Search for the cell housing the specified text and yield its (X, Y) center coordinate. 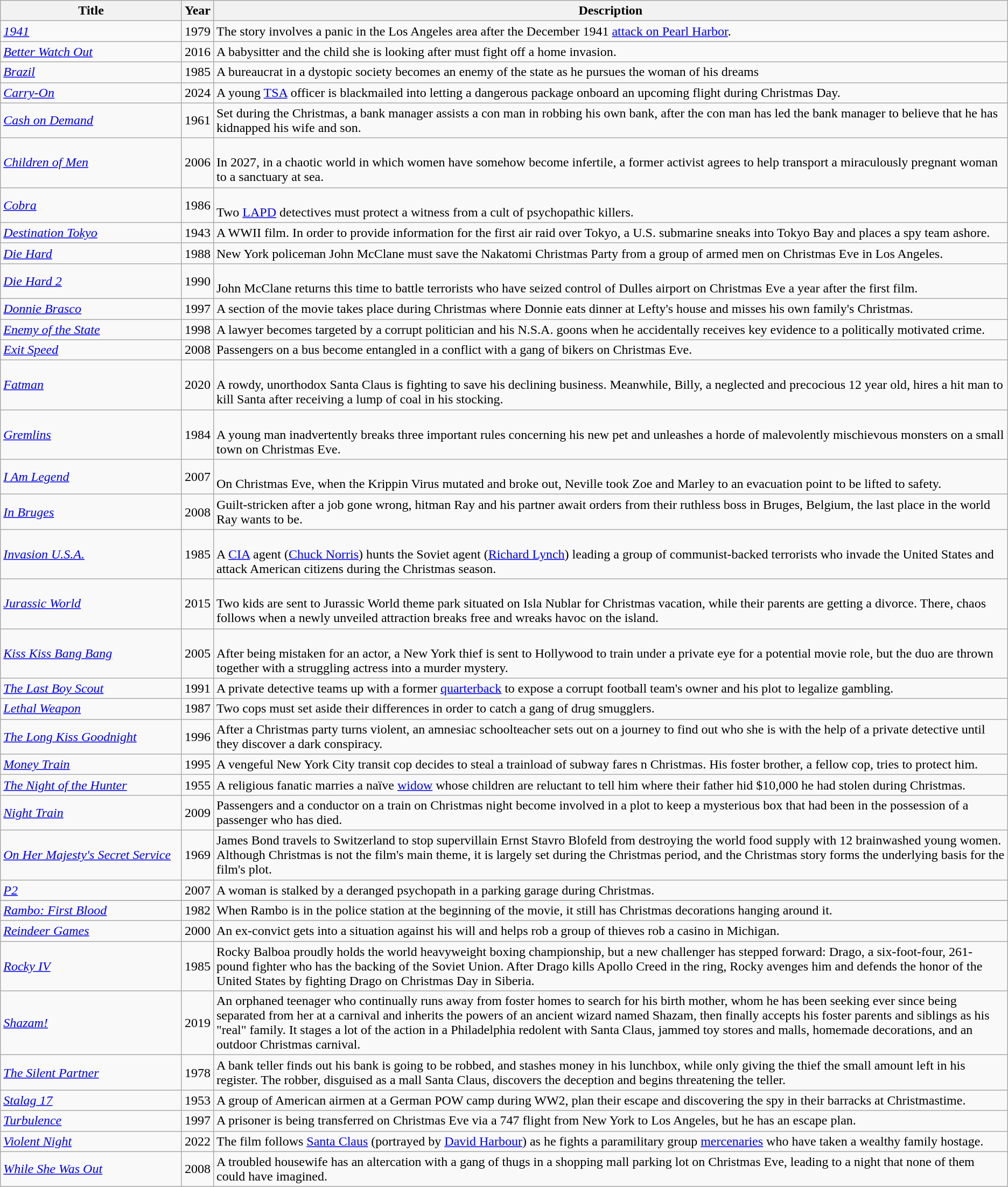
2024 (197, 93)
Title (92, 11)
The story involves a panic in the Los Angeles area after the December 1941 attack on Pearl Harbor. (611, 31)
Turbulence (92, 1121)
Shazam! (92, 1023)
1990 (197, 281)
1941 (92, 31)
The Night of the Hunter (92, 785)
1955 (197, 785)
P2 (92, 890)
1995 (197, 764)
A section of the movie takes place during Christmas where Donnie eats dinner at Lefty's house and misses his own family's Christmas. (611, 309)
1991 (197, 688)
When Rambo is in the police station at the beginning of the movie, it still has Christmas decorations hanging around it. (611, 911)
Donnie Brasco (92, 309)
Money Train (92, 764)
Lethal Weapon (92, 709)
Passengers on a bus become entangled in a conflict with a gang of bikers on Christmas Eve. (611, 350)
2020 (197, 385)
A private detective teams up with a former quarterback to expose a corrupt football team's owner and his plot to legalize gambling. (611, 688)
Jurassic World (92, 604)
Cash on Demand (92, 121)
The Long Kiss Goodnight (92, 737)
A woman is stalked by a deranged psychopath in a parking garage during Christmas. (611, 890)
Exit Speed (92, 350)
On Her Majesty's Secret Service (92, 855)
Violent Night (92, 1141)
Night Train (92, 812)
A group of American airmen at a German POW camp during WW2, plan their escape and discovering the spy in their barracks at Christmastime. (611, 1100)
Brazil (92, 72)
Reindeer Games (92, 931)
A religious fanatic marries a naïve widow whose children are reluctant to tell him where their father hid $10,000 he had stolen during Christmas. (611, 785)
Die Hard 2 (92, 281)
1979 (197, 31)
A babysitter and the child she is looking after must fight off a home invasion. (611, 52)
New York policeman John McClane must save the Nakatomi Christmas Party from a group of armed men on Christmas Eve in Los Angeles. (611, 253)
2005 (197, 653)
Rocky IV (92, 966)
Two cops must set aside their differences in order to catch a gang of drug smugglers. (611, 709)
The Silent Partner (92, 1073)
Better Watch Out (92, 52)
A prisoner is being transferred on Christmas Eve via a 747 flight from New York to Los Angeles, but he has an escape plan. (611, 1121)
2022 (197, 1141)
Cobra (92, 205)
2016 (197, 52)
2019 (197, 1023)
Children of Men (92, 163)
2015 (197, 604)
1996 (197, 737)
John McClane returns this time to battle terrorists who have seized control of Dulles airport on Christmas Eve a year after the first film. (611, 281)
2006 (197, 163)
Fatman (92, 385)
Carry-On (92, 93)
Year (197, 11)
Stalag 17 (92, 1100)
1969 (197, 855)
Kiss Kiss Bang Bang (92, 653)
1984 (197, 435)
Description (611, 11)
1988 (197, 253)
While She Was Out (92, 1169)
1943 (197, 233)
Gremlins (92, 435)
1982 (197, 911)
1986 (197, 205)
2009 (197, 812)
Enemy of the State (92, 329)
In Bruges (92, 512)
1987 (197, 709)
On Christmas Eve, when the Krippin Virus mutated and broke out, Neville took Zoe and Marley to an evacuation point to be lifted to safety. (611, 477)
Destination Tokyo (92, 233)
A young TSA officer is blackmailed into letting a dangerous package onboard an upcoming flight during Christmas Day. (611, 93)
The film follows Santa Claus (portrayed by David Harbour) as he fights a paramilitary group mercenaries who have taken a wealthy family hostage. (611, 1141)
A lawyer becomes targeted by a corrupt politician and his N.S.A. goons when he accidentally receives key evidence to a politically motivated crime. (611, 329)
1978 (197, 1073)
1998 (197, 329)
Invasion U.S.A. (92, 554)
A WWII film. In order to provide information for the first air raid over Tokyo, a U.S. submarine sneaks into Tokyo Bay and places a spy team ashore. (611, 233)
Rambo: First Blood (92, 911)
Two LAPD detectives must protect a witness from a cult of psychopathic killers. (611, 205)
An ex-convict gets into a situation against his will and helps rob a group of thieves rob a casino in Michigan. (611, 931)
I Am Legend (92, 477)
2000 (197, 931)
Die Hard (92, 253)
1953 (197, 1100)
The Last Boy Scout (92, 688)
A bureaucrat in a dystopic society becomes an enemy of the state as he pursues the woman of his dreams (611, 72)
1961 (197, 121)
